Detect which cell encompasses the target text, then output its [x, y] center coordinate. 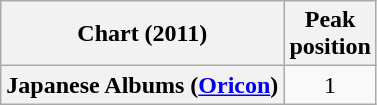
Chart (2011) [142, 34]
Peakposition [330, 34]
Japanese Albums (Oricon) [142, 85]
1 [330, 85]
